Search for the cell housing the specified text and yield its (x, y) center coordinate. 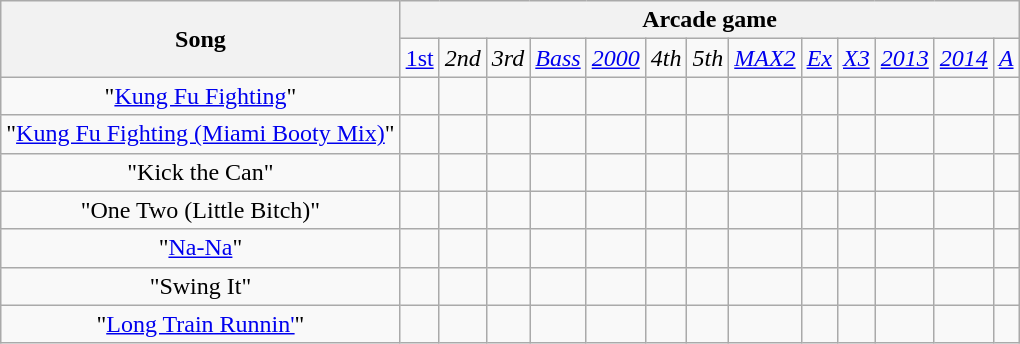
"Swing It" (200, 286)
2013 (904, 58)
"One Two (Little Bitch)" (200, 210)
Arcade game (710, 20)
"Long Train Runnin'" (200, 324)
3rd (508, 58)
Bass (558, 58)
4th (666, 58)
2nd (462, 58)
"Kick the Can" (200, 172)
2014 (964, 58)
"Na-Na" (200, 248)
A (1006, 58)
Song (200, 39)
X3 (856, 58)
MAX2 (765, 58)
2000 (616, 58)
Ex (819, 58)
"Kung Fu Fighting" (200, 96)
"Kung Fu Fighting (Miami Booty Mix)" (200, 134)
1st (420, 58)
5th (708, 58)
